From the cell containing the given text, extract its center point as (x, y) coordinate. 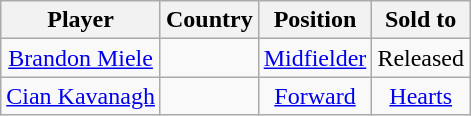
Country (209, 20)
Midfielder (315, 58)
Hearts (421, 96)
Sold to (421, 20)
Position (315, 20)
Brandon Miele (81, 58)
Player (81, 20)
Cian Kavanagh (81, 96)
Released (421, 58)
Forward (315, 96)
